Identify which cell holds the provided text, then report its (X, Y) central coordinate. 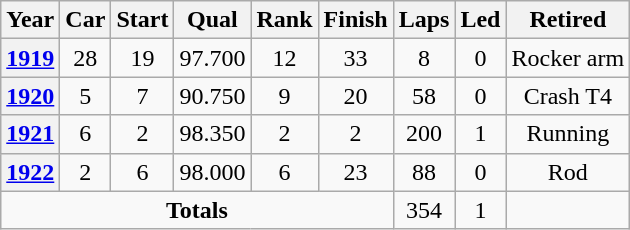
Rocker arm (568, 58)
200 (424, 134)
1920 (30, 96)
Qual (212, 20)
20 (356, 96)
Totals (197, 210)
97.700 (212, 58)
5 (86, 96)
Led (480, 20)
88 (424, 172)
98.350 (212, 134)
23 (356, 172)
90.750 (212, 96)
Crash T4 (568, 96)
1921 (30, 134)
58 (424, 96)
Rank (284, 20)
Year (30, 20)
9 (284, 96)
Start (142, 20)
19 (142, 58)
12 (284, 58)
Rod (568, 172)
354 (424, 210)
8 (424, 58)
33 (356, 58)
Car (86, 20)
7 (142, 96)
1919 (30, 58)
1922 (30, 172)
28 (86, 58)
Running (568, 134)
Finish (356, 20)
98.000 (212, 172)
Laps (424, 20)
Retired (568, 20)
